From the cell containing the given text, extract its center point as [X, Y] coordinate. 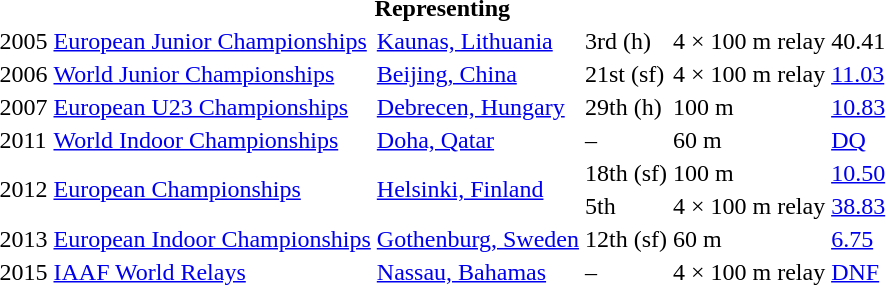
21st (sf) [626, 74]
3rd (h) [626, 41]
Helsinki, Finland [478, 190]
World Junior Championships [212, 74]
European Junior Championships [212, 41]
Debrecen, Hungary [478, 107]
Beijing, China [478, 74]
Kaunas, Lithuania [478, 41]
World Indoor Championships [212, 140]
5th [626, 206]
12th (sf) [626, 239]
– [626, 140]
European Indoor Championships [212, 239]
18th (sf) [626, 173]
Gothenburg, Sweden [478, 239]
European U23 Championships [212, 107]
29th (h) [626, 107]
European Championships [212, 190]
Doha, Qatar [478, 140]
